Pinpoint the cell where the given text exists, returning its (X, Y) midpoint coordinate. 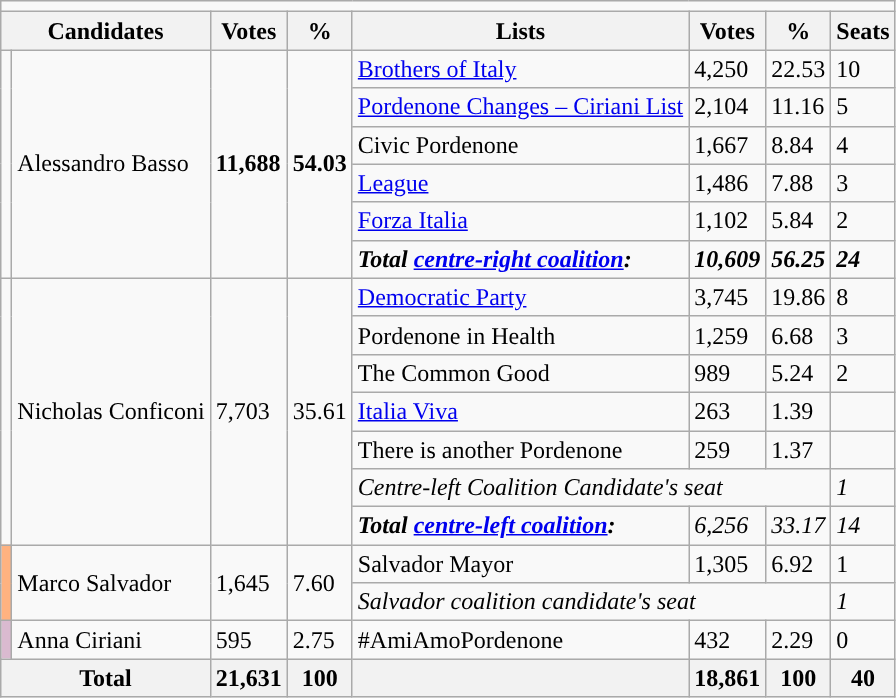
5.84 (798, 221)
1,486 (728, 183)
1.39 (798, 411)
1.37 (798, 449)
Democratic Party (520, 297)
14 (863, 526)
8.84 (798, 145)
40 (863, 678)
1,645 (248, 583)
2.29 (798, 640)
2,104 (728, 107)
24 (863, 259)
595 (248, 640)
432 (728, 640)
5 (863, 107)
#AmiAmoPordenone (520, 640)
6,256 (728, 526)
4,250 (728, 69)
10 (863, 69)
1,305 (728, 564)
21,631 (248, 678)
Total centre-right coalition: (520, 259)
7.88 (798, 183)
Salvador Mayor (520, 564)
259 (728, 449)
Forza Italia (520, 221)
6.68 (798, 335)
Pordenone Changes – Ciriani List (520, 107)
2.75 (320, 640)
Nicholas Conficoni (111, 411)
There is another Pordenone (520, 449)
Pordenone in Health (520, 335)
Italia Viva (520, 411)
Candidates (106, 31)
19.86 (798, 297)
Centre-left Coalition Candidate's seat (591, 488)
7,703 (248, 411)
Total centre-left coalition: (520, 526)
Alessandro Basso (111, 164)
1,102 (728, 221)
Total (106, 678)
Lists (520, 31)
54.03 (320, 164)
18,861 (728, 678)
33.17 (798, 526)
35.61 (320, 411)
Civic Pordenone (520, 145)
56.25 (798, 259)
Brothers of Italy (520, 69)
11.16 (798, 107)
Seats (863, 31)
5.24 (798, 373)
263 (728, 411)
22.53 (798, 69)
8 (863, 297)
League (520, 183)
0 (863, 640)
1,259 (728, 335)
6.92 (798, 564)
Anna Ciriani (111, 640)
989 (728, 373)
Salvador coalition candidate's seat (591, 602)
3,745 (728, 297)
10,609 (728, 259)
7.60 (320, 583)
11,688 (248, 164)
The Common Good (520, 373)
1,667 (728, 145)
4 (863, 145)
Marco Salvador (111, 583)
